Extract the [x, y] coordinate from the center of the cell holding the provided text.  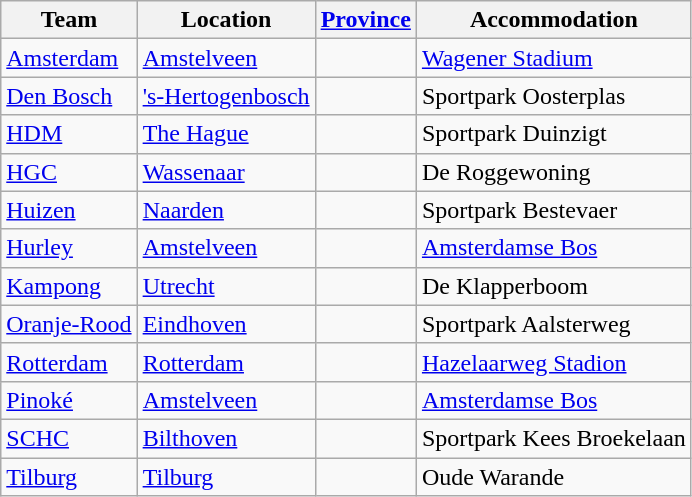
Hazelaarweg Stadion [554, 362]
Sportpark Duinzigt [554, 134]
Kampong [69, 286]
Sportpark Oosterplas [554, 96]
Pinoké [69, 400]
Accommodation [554, 20]
Den Bosch [69, 96]
Bilthoven [226, 438]
HDM [69, 134]
Hurley [69, 248]
Location [226, 20]
Wagener Stadium [554, 58]
Province [366, 20]
's-Hertogenbosch [226, 96]
Team [69, 20]
Sportpark Kees Broekelaan [554, 438]
De Roggewoning [554, 172]
The Hague [226, 134]
Naarden [226, 210]
SCHC [69, 438]
Sportpark Aalsterweg [554, 324]
Eindhoven [226, 324]
Amsterdam [69, 58]
HGC [69, 172]
Sportpark Bestevaer [554, 210]
Wassenaar [226, 172]
De Klapperboom [554, 286]
Oranje-Rood [69, 324]
Oude Warande [554, 477]
Utrecht [226, 286]
Huizen [69, 210]
